Scan for the cell matching the given text and deliver its (X, Y) coordinate at center. 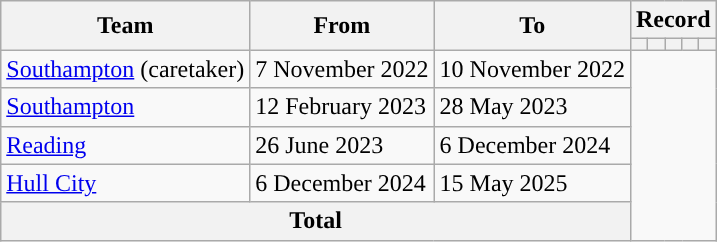
Southampton (126, 107)
Team (126, 26)
12 February 2023 (342, 107)
To (532, 26)
10 November 2022 (532, 69)
7 November 2022 (342, 69)
Southampton (caretaker) (126, 69)
Reading (126, 145)
Record (673, 20)
Total (316, 221)
From (342, 26)
28 May 2023 (532, 107)
15 May 2025 (532, 183)
Hull City (126, 183)
26 June 2023 (342, 145)
